Provide the (x, y) coordinate of the cell's center where the given text is located.  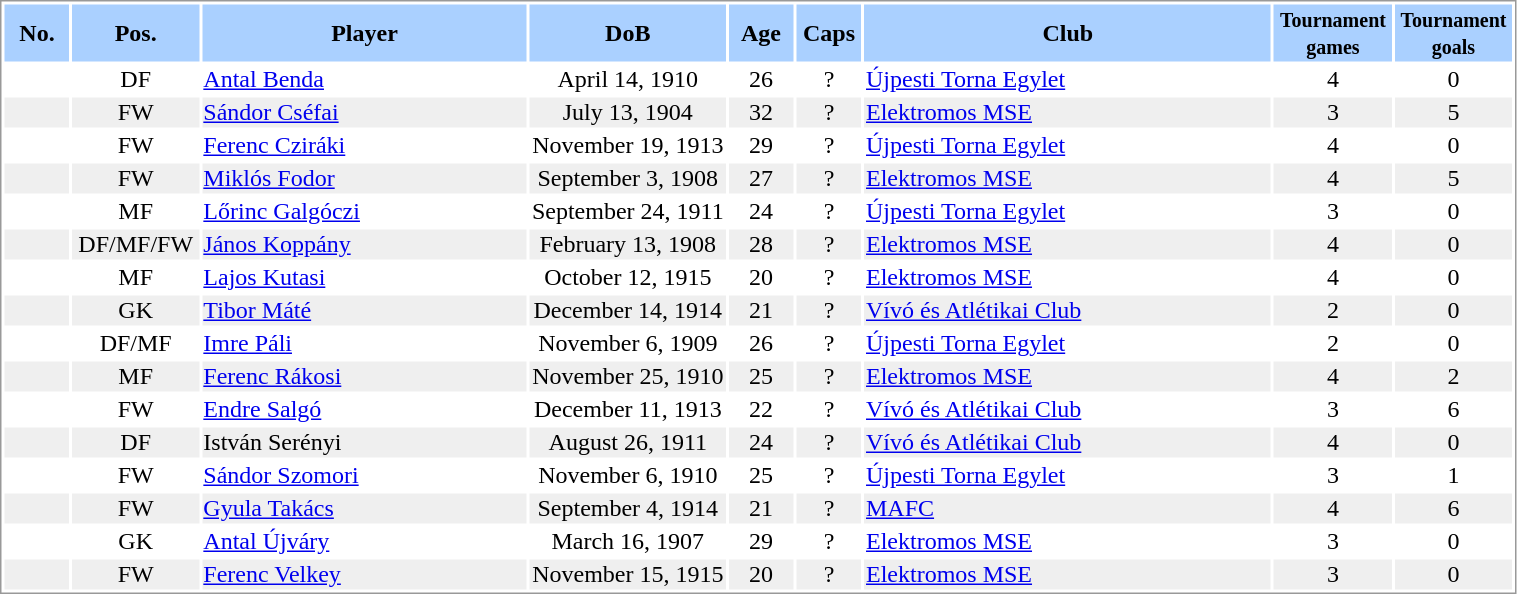
Sándor Szomori (364, 475)
Tournamentgames (1332, 32)
DF/MF/FW (136, 245)
March 16, 1907 (628, 541)
Player (364, 32)
Lajos Kutasi (364, 277)
Pos. (136, 32)
September 24, 1911 (628, 211)
August 26, 1911 (628, 443)
Tibor Máté (364, 311)
November 6, 1910 (628, 475)
Gyula Takács (364, 509)
32 (760, 113)
DF/MF (136, 343)
September 4, 1914 (628, 509)
Endre Salgó (364, 409)
September 3, 1908 (628, 179)
Antal Benda (364, 79)
April 14, 1910 (628, 79)
February 13, 1908 (628, 245)
November 15, 1915 (628, 575)
István Serényi (364, 443)
MAFC (1068, 509)
27 (760, 179)
Caps (828, 32)
No. (36, 32)
János Koppány (364, 245)
Age (760, 32)
Ferenc Rákosi (364, 377)
1 (1454, 475)
November 6, 1909 (628, 343)
November 19, 1913 (628, 145)
28 (760, 245)
November 25, 1910 (628, 377)
December 11, 1913 (628, 409)
Sándor Cséfai (364, 113)
Club (1068, 32)
Lőrinc Galgóczi (364, 211)
DoB (628, 32)
Miklós Fodor (364, 179)
December 14, 1914 (628, 311)
Imre Páli (364, 343)
Antal Újváry (364, 541)
Tournamentgoals (1454, 32)
22 (760, 409)
July 13, 1904 (628, 113)
October 12, 1915 (628, 277)
Ferenc Velkey (364, 575)
Ferenc Cziráki (364, 145)
